Output the [x, y] coordinate of the center of the cell containing the given text.  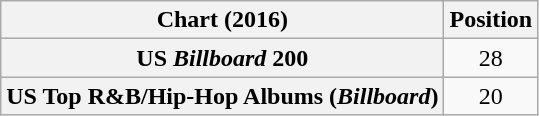
US Billboard 200 [222, 58]
28 [491, 58]
20 [491, 96]
Position [491, 20]
US Top R&B/Hip-Hop Albums (Billboard) [222, 96]
Chart (2016) [222, 20]
